Pinpoint the cell where the given text exists, returning its [X, Y] midpoint coordinate. 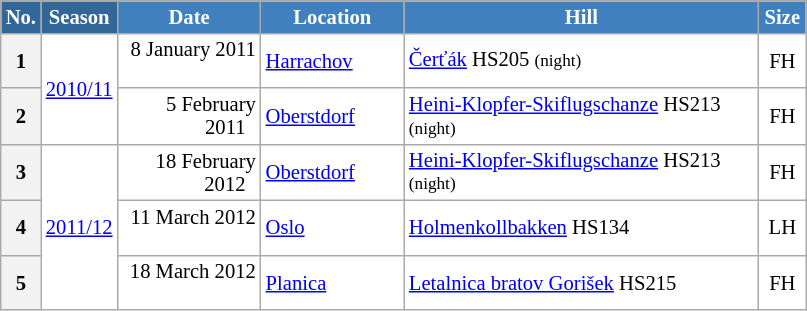
Date [188, 16]
Size [782, 16]
Season [80, 16]
Čerťák HS205 (night) [582, 60]
Holmenkollbakken HS134 [582, 228]
1 [21, 60]
Planica [332, 282]
8 January 2011 [188, 60]
18 February 2012 [188, 172]
2 [21, 116]
11 March 2012 [188, 228]
Hill [582, 16]
Oslo [332, 228]
Harrachov [332, 60]
5 February 2011 [188, 116]
4 [21, 228]
Location [332, 16]
2011/12 [80, 227]
5 [21, 282]
Letalnica bratov Gorišek HS215 [582, 282]
18 March 2012 [188, 282]
2010/11 [80, 88]
No. [21, 16]
LH [782, 228]
3 [21, 172]
